Capture the cell that displays the provided text and extract its [X, Y] central coordinate. 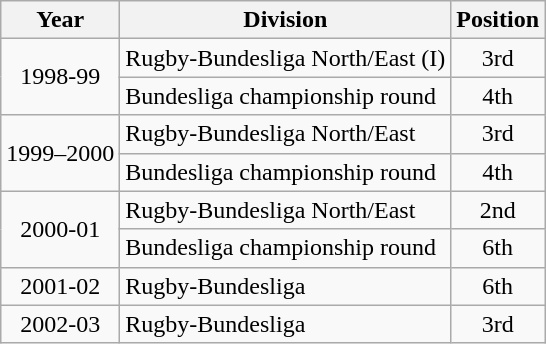
Position [498, 20]
2000-01 [60, 229]
1998-99 [60, 77]
Rugby-Bundesliga North/East (I) [286, 58]
Division [286, 20]
2002-03 [60, 324]
2001-02 [60, 286]
2nd [498, 210]
1999–2000 [60, 153]
Year [60, 20]
